Return the (x, y) coordinate for the center point of the cell that contains the specified text.  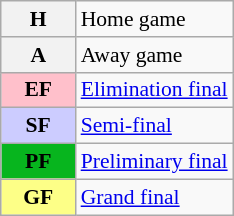
Home game (154, 19)
EF (38, 90)
Elimination final (154, 90)
SF (38, 126)
GF (38, 197)
Preliminary final (154, 162)
Grand final (154, 197)
H (38, 19)
PF (38, 162)
Away game (154, 55)
A (38, 55)
Semi-final (154, 126)
